Search for the cell housing the specified text and yield its (x, y) center coordinate. 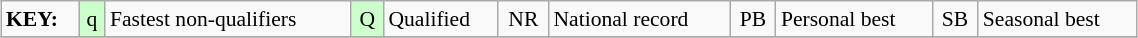
Q (367, 19)
Personal best (854, 19)
q (92, 19)
PB (753, 19)
Seasonal best (1058, 19)
National record (639, 19)
Fastest non-qualifiers (228, 19)
NR (523, 19)
KEY: (40, 19)
Qualified (440, 19)
SB (955, 19)
